Extract the (x, y) coordinate from the center of the cell holding the provided text.  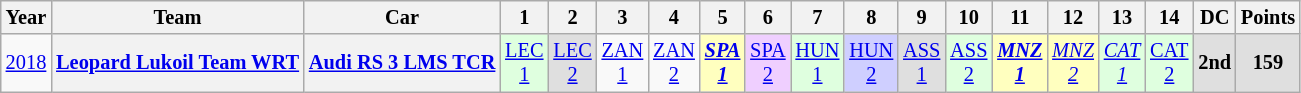
Team (178, 17)
13 (1122, 17)
11 (1020, 17)
CAT1 (1122, 63)
DC (1214, 17)
2 (572, 17)
9 (922, 17)
ZAN1 (623, 63)
8 (871, 17)
10 (968, 17)
14 (1169, 17)
2nd (1214, 63)
ASS1 (922, 63)
Year (26, 17)
6 (768, 17)
HUN1 (817, 63)
Car (402, 17)
MNZ2 (1073, 63)
LEC1 (524, 63)
4 (674, 17)
HUN2 (871, 63)
MNZ1 (1020, 63)
SPA1 (723, 63)
ZAN2 (674, 63)
159 (1268, 63)
3 (623, 17)
12 (1073, 17)
SPA2 (768, 63)
ASS2 (968, 63)
1 (524, 17)
2018 (26, 63)
Leopard Lukoil Team WRT (178, 63)
LEC2 (572, 63)
5 (723, 17)
Points (1268, 17)
CAT2 (1169, 63)
Audi RS 3 LMS TCR (402, 63)
7 (817, 17)
